Find where the given text appears and provide that cell's center as (X, Y) coordinate. 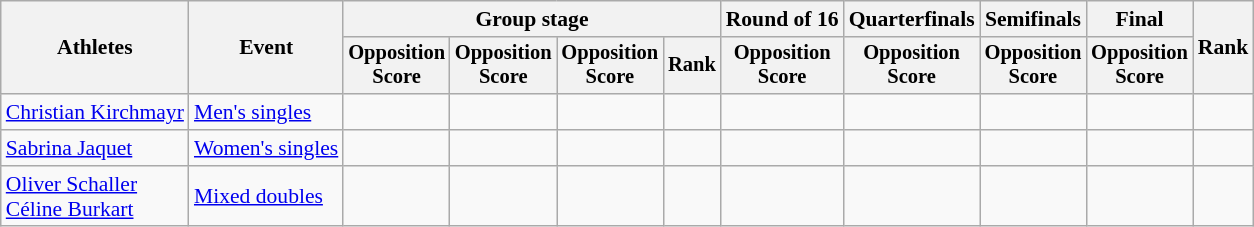
Group stage (532, 19)
Round of 16 (782, 19)
Athletes (95, 48)
Quarterfinals (912, 19)
Christian Kirchmayr (95, 112)
Final (1140, 19)
Mixed doubles (266, 196)
Sabrina Jaquet (95, 148)
Men's singles (266, 112)
Women's singles (266, 148)
Oliver SchallerCéline Burkart (95, 196)
Event (266, 48)
Semifinals (1034, 19)
